Scan for the cell matching the given text and deliver its (X, Y) coordinate at center. 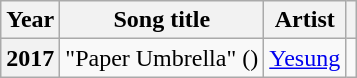
Song title (162, 20)
Artist (305, 20)
"Paper Umbrella" () (162, 58)
Year (30, 20)
2017 (30, 58)
Yesung (305, 58)
